Scan for the cell matching the given text and deliver its (x, y) coordinate at center. 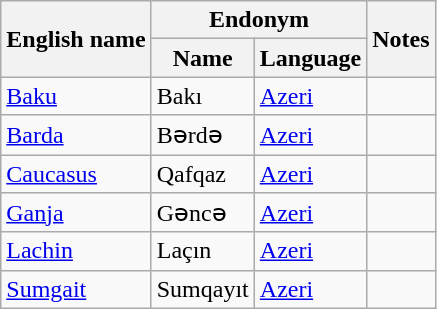
Laçın (202, 251)
Bərdə (202, 135)
English name (76, 39)
Name (202, 58)
Ganja (76, 213)
Caucasus (76, 173)
Qafqaz (202, 173)
Bakı (202, 96)
Endonym (259, 20)
Lachin (76, 251)
Language (310, 58)
Sumqayıt (202, 289)
Notes (401, 39)
Barda (76, 135)
Baku (76, 96)
Sumgait (76, 289)
Gəncə (202, 213)
